Output the (x, y) coordinate of the center of the cell containing the given text.  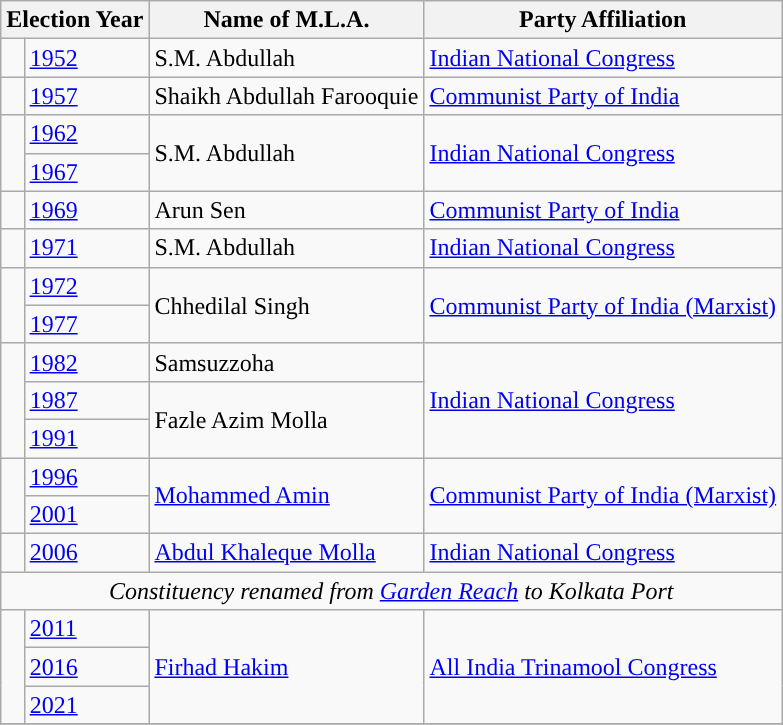
2006 (86, 553)
1977 (86, 324)
Firhad Hakim (286, 667)
2011 (86, 629)
1991 (86, 438)
1971 (86, 248)
All India Trinamool Congress (603, 667)
Name of M.L.A. (286, 20)
Chhedilal Singh (286, 305)
1957 (86, 96)
Mohammed Amin (286, 496)
Shaikh Abdullah Farooquie (286, 96)
Arun Sen (286, 210)
1987 (86, 400)
Fazle Azim Molla (286, 419)
Samsuzzoha (286, 362)
1952 (86, 58)
Constituency renamed from Garden Reach to Kolkata Port (392, 591)
1982 (86, 362)
Party Affiliation (603, 20)
1969 (86, 210)
2021 (86, 705)
1972 (86, 286)
1967 (86, 172)
2016 (86, 667)
Election Year (75, 20)
2001 (86, 515)
1996 (86, 477)
1962 (86, 134)
Abdul Khaleque Molla (286, 553)
